Scan for the cell matching the given text and deliver its (X, Y) coordinate at center. 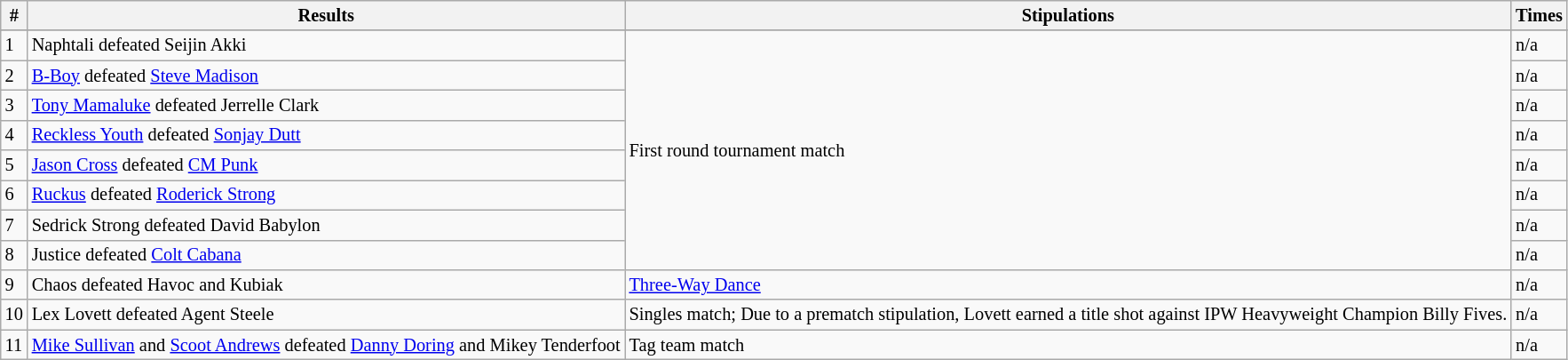
Lex Lovett defeated Agent Steele (327, 315)
Singles match; Due to a prematch stipulation, Lovett earned a title shot against IPW Heavyweight Champion Billy Fives. (1069, 315)
Justice defeated Colt Cabana (327, 255)
4 (14, 135)
3 (14, 105)
Results (327, 15)
Chaos defeated Havoc and Kubiak (327, 284)
# (14, 15)
8 (14, 255)
Three-Way Dance (1069, 284)
B-Boy defeated Steve Madison (327, 76)
11 (14, 345)
Times (1540, 15)
Stipulations (1069, 15)
6 (14, 195)
Naphtali defeated Seijin Akki (327, 45)
Mike Sullivan and Scoot Andrews defeated Danny Doring and Mikey Tenderfoot (327, 345)
Ruckus defeated Roderick Strong (327, 195)
Jason Cross defeated CM Punk (327, 165)
9 (14, 284)
First round tournament match (1069, 149)
10 (14, 315)
2 (14, 76)
Tony Mamaluke defeated Jerrelle Clark (327, 105)
1 (14, 45)
Tag team match (1069, 345)
7 (14, 225)
Sedrick Strong defeated David Babylon (327, 225)
Reckless Youth defeated Sonjay Dutt (327, 135)
5 (14, 165)
